Locate the cell with the specified text and output its (X, Y) center coordinate. 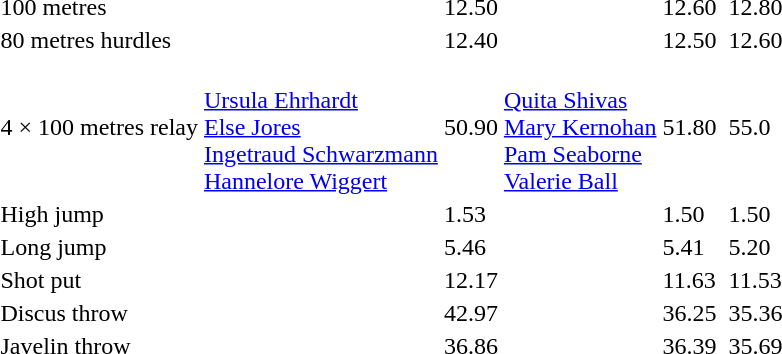
Ursula EhrhardtElse JoresIngetraud SchwarzmannHannelore Wiggert (320, 127)
42.97 (470, 313)
12.50 (690, 40)
12.17 (470, 280)
1.50 (690, 214)
5.41 (690, 247)
36.25 (690, 313)
12.40 (470, 40)
1.53 (470, 214)
Quita ShivasMary KernohanPam SeaborneValerie Ball (580, 127)
50.90 (470, 127)
51.80 (690, 127)
5.46 (470, 247)
11.63 (690, 280)
